Extract the (x, y) coordinate from the center of the cell holding the provided text.  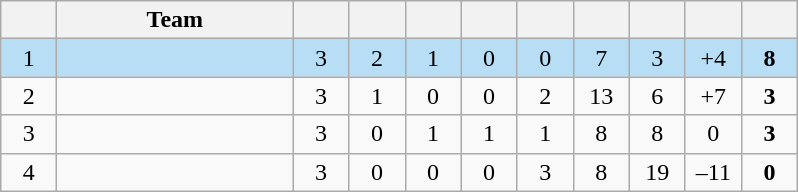
19 (657, 172)
13 (601, 96)
7 (601, 58)
6 (657, 96)
–11 (713, 172)
+7 (713, 96)
Team (175, 20)
4 (29, 172)
+4 (713, 58)
